Return [X, Y] of the center of cell containing provided text 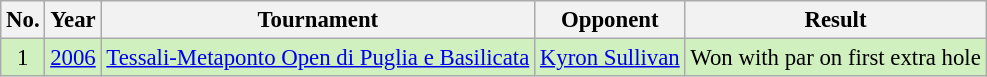
Opponent [610, 20]
Tessali-Metaponto Open di Puglia e Basilicata [318, 58]
Tournament [318, 20]
Year [73, 20]
Won with par on first extra hole [836, 58]
1 [23, 58]
Kyron Sullivan [610, 58]
2006 [73, 58]
Result [836, 20]
No. [23, 20]
